Identify which cell holds the provided text, then report its [X, Y] central coordinate. 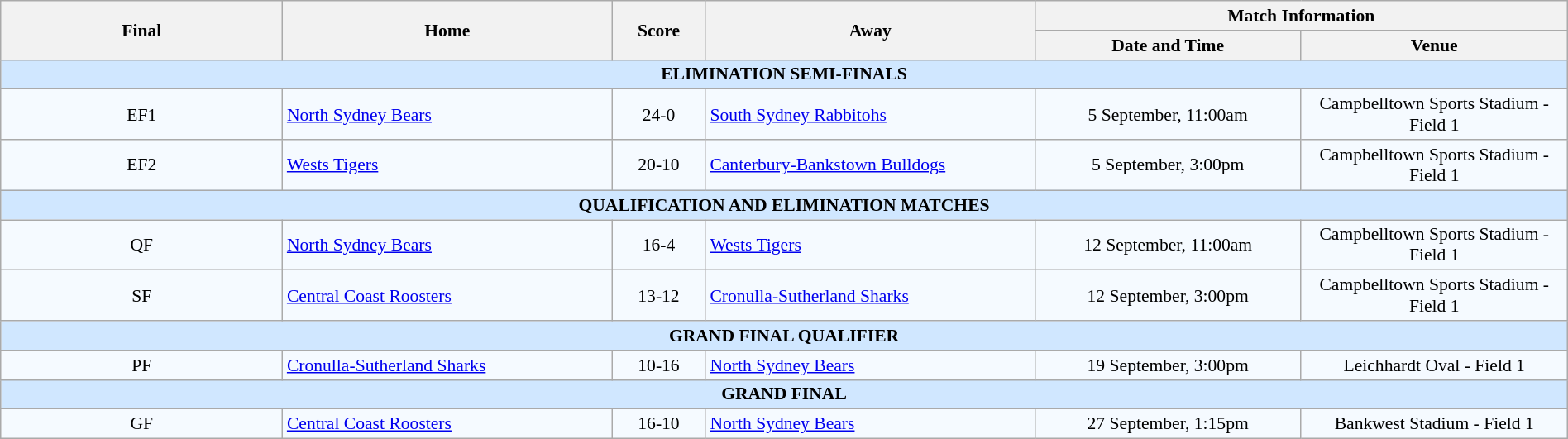
Leichhardt Oval - Field 1 [1434, 365]
Venue [1434, 45]
GF [142, 424]
27 September, 1:15pm [1168, 424]
12 September, 3:00pm [1168, 296]
Away [870, 30]
Bankwest Stadium - Field 1 [1434, 424]
16-4 [659, 245]
5 September, 11:00am [1168, 114]
19 September, 3:00pm [1168, 365]
Final [142, 30]
12 September, 11:00am [1168, 245]
Match Information [1301, 16]
QUALIFICATION AND ELIMINATION MATCHES [784, 205]
16-10 [659, 424]
10-16 [659, 365]
QF [142, 245]
Home [447, 30]
PF [142, 365]
24-0 [659, 114]
EF1 [142, 114]
Score [659, 30]
ELIMINATION SEMI-FINALS [784, 74]
South Sydney Rabbitohs [870, 114]
13-12 [659, 296]
20-10 [659, 165]
Canterbury-Bankstown Bulldogs [870, 165]
EF2 [142, 165]
GRAND FINAL [784, 394]
5 September, 3:00pm [1168, 165]
GRAND FINAL QUALIFIER [784, 336]
Date and Time [1168, 45]
SF [142, 296]
